Detect which cell encompasses the target text, then output its (x, y) center coordinate. 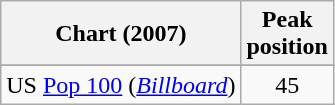
Peakposition (287, 34)
Chart (2007) (121, 34)
US Pop 100 (Billboard) (121, 85)
45 (287, 85)
